Pinpoint the cell where the given text exists, returning its (X, Y) midpoint coordinate. 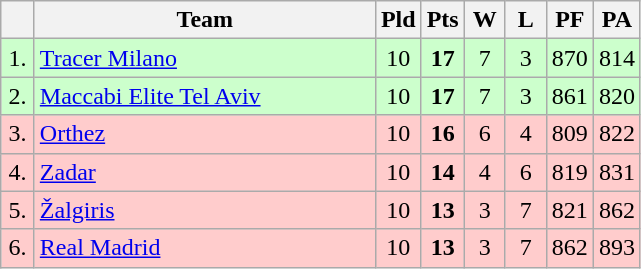
L (526, 20)
814 (616, 58)
820 (616, 96)
Orthez (204, 134)
870 (570, 58)
6. (18, 248)
Team (204, 20)
809 (570, 134)
W (484, 20)
4. (18, 172)
2. (18, 96)
14 (442, 172)
Žalgiris (204, 210)
16 (442, 134)
Pld (398, 20)
831 (616, 172)
Zadar (204, 172)
861 (570, 96)
Maccabi Elite Tel Aviv (204, 96)
3. (18, 134)
822 (616, 134)
893 (616, 248)
PF (570, 20)
Pts (442, 20)
1. (18, 58)
PA (616, 20)
Tracer Milano (204, 58)
Real Madrid (204, 248)
5. (18, 210)
821 (570, 210)
819 (570, 172)
